Locate the cell with the specified text and output its (X, Y) center coordinate. 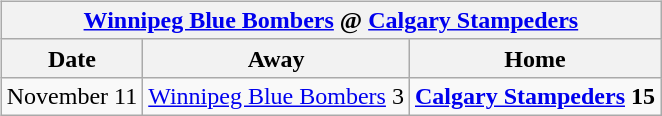
Home (534, 58)
Away (276, 58)
Calgary Stampeders 15 (534, 96)
Winnipeg Blue Bombers @ Calgary Stampeders (330, 20)
Winnipeg Blue Bombers 3 (276, 96)
November 11 (72, 96)
Date (72, 58)
